Search for the cell housing the specified text and yield its (X, Y) center coordinate. 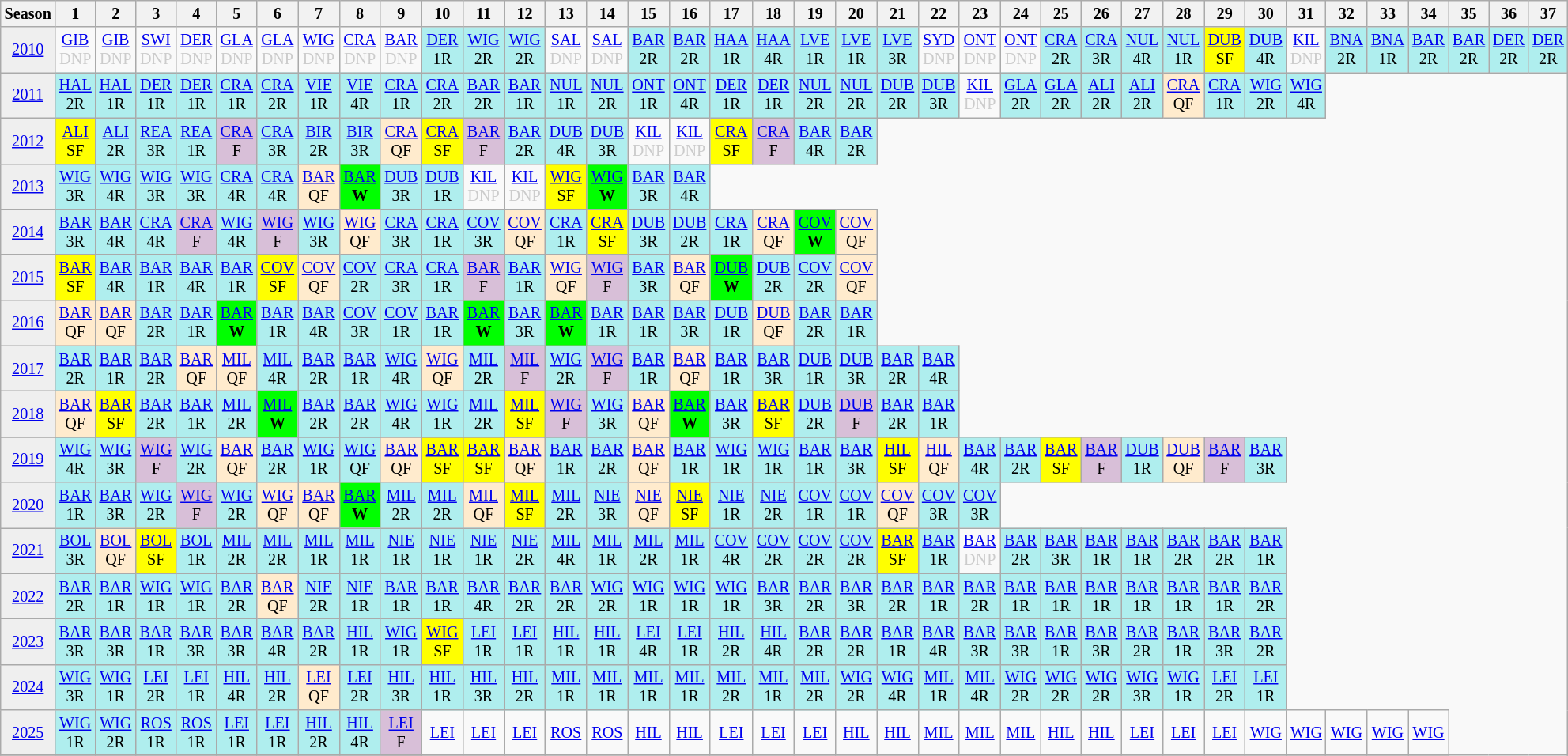
Season (28, 14)
DERDNP (196, 50)
HAA4R (773, 50)
2020 (28, 505)
2025 (28, 733)
BOL1R (196, 551)
BNA1R (1388, 50)
DUBF (856, 414)
NUL4R (1142, 50)
COV4R (731, 551)
2018 (28, 414)
24 (1020, 14)
2013 (28, 187)
6 (278, 14)
MILF (525, 369)
2016 (28, 323)
25 (1061, 14)
LVE3R (897, 50)
12 (525, 14)
BNA2R (1347, 50)
2021 (28, 551)
HAL2R (76, 96)
11 (483, 14)
18 (773, 14)
2011 (28, 96)
21 (897, 14)
2010 (28, 50)
SYDDNP (939, 50)
COVW (815, 232)
WIGDNP (319, 50)
2015 (28, 278)
23 (980, 14)
DUBSF (1225, 50)
DUBW (731, 278)
5 (237, 14)
2012 (28, 141)
19 (815, 14)
NIEQF (648, 505)
29 (1225, 14)
1 (76, 14)
33 (1388, 14)
LEIF (401, 733)
26 (1101, 14)
2024 (28, 687)
17 (731, 14)
2022 (28, 596)
2023 (28, 642)
3 (157, 14)
2017 (28, 369)
HAA1R (731, 50)
NIE3R (607, 505)
27 (1142, 14)
BOLQF (115, 551)
13 (566, 14)
ALISF (76, 141)
BOLSF (157, 551)
VIE4R (360, 96)
2014 (28, 232)
VIE1R (319, 96)
BOL3R (76, 551)
9 (401, 14)
LEIQF (319, 687)
15 (648, 14)
REA1R (196, 141)
BIR2R (319, 141)
LEI4R (648, 642)
31 (1306, 14)
36 (1509, 14)
HILQF (939, 459)
HAL1R (115, 96)
2019 (28, 459)
37 (1548, 14)
ONT4R (690, 96)
34 (1428, 14)
16 (690, 14)
BIR3R (360, 141)
CRADNP (360, 50)
7 (319, 14)
28 (1183, 14)
HILSF (897, 459)
8 (360, 14)
10 (442, 14)
ONT1R (648, 96)
35 (1469, 14)
32 (1347, 14)
NIESF (690, 505)
22 (939, 14)
REA3R (157, 141)
30 (1266, 14)
4 (196, 14)
SWIDNP (157, 50)
2 (115, 14)
WIGW (607, 187)
MILW (278, 414)
14 (607, 14)
COVSF (278, 278)
20 (856, 14)
